Capture the cell that displays the provided text and extract its (x, y) central coordinate. 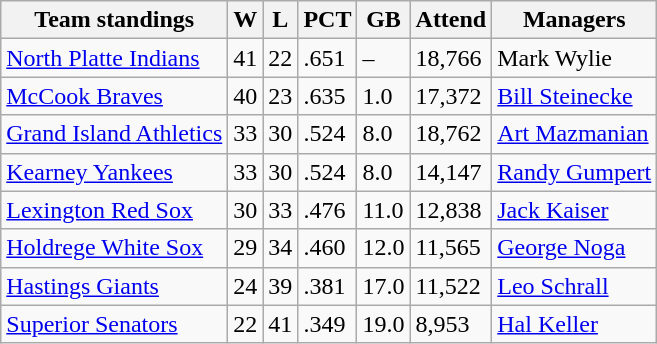
23 (280, 96)
1.0 (384, 96)
Superior Senators (114, 324)
L (280, 20)
17,372 (451, 96)
North Platte Indians (114, 58)
Managers (574, 20)
Kearney Yankees (114, 172)
.476 (328, 210)
W (246, 20)
Bill Steinecke (574, 96)
11,565 (451, 248)
34 (280, 248)
18,766 (451, 58)
Hal Keller (574, 324)
Attend (451, 20)
PCT (328, 20)
Randy Gumpert (574, 172)
.460 (328, 248)
.651 (328, 58)
Holdrege White Sox (114, 248)
Grand Island Athletics (114, 134)
19.0 (384, 324)
McCook Braves (114, 96)
14,147 (451, 172)
29 (246, 248)
Mark Wylie (574, 58)
.381 (328, 286)
11,522 (451, 286)
.635 (328, 96)
GB (384, 20)
40 (246, 96)
.349 (328, 324)
– (384, 58)
17.0 (384, 286)
39 (280, 286)
8,953 (451, 324)
Lexington Red Sox (114, 210)
18,762 (451, 134)
12,838 (451, 210)
12.0 (384, 248)
11.0 (384, 210)
Jack Kaiser (574, 210)
24 (246, 286)
Leo Schrall (574, 286)
Hastings Giants (114, 286)
Art Mazmanian (574, 134)
Team standings (114, 20)
George Noga (574, 248)
